From the cell containing the given text, extract its center point as (X, Y) coordinate. 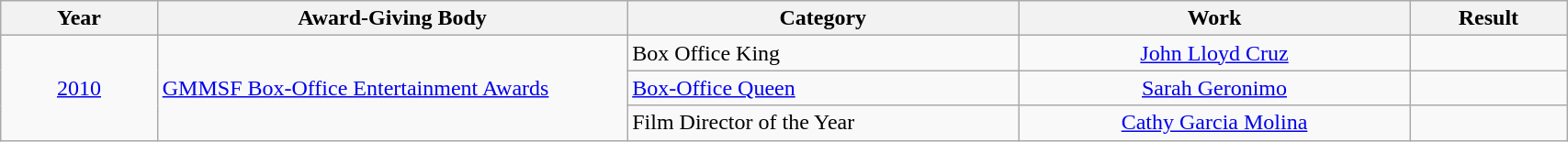
Work (1214, 18)
Award-Giving Body (391, 18)
Box Office King (823, 53)
Category (823, 18)
Sarah Geronimo (1214, 88)
2010 (79, 88)
Result (1488, 18)
Box-Office Queen (823, 88)
Year (79, 18)
GMMSF Box-Office Entertainment Awards (391, 88)
John Lloyd Cruz (1214, 53)
Film Director of the Year (823, 123)
Cathy Garcia Molina (1214, 123)
